Locate the cell with the specified text and output its [X, Y] center coordinate. 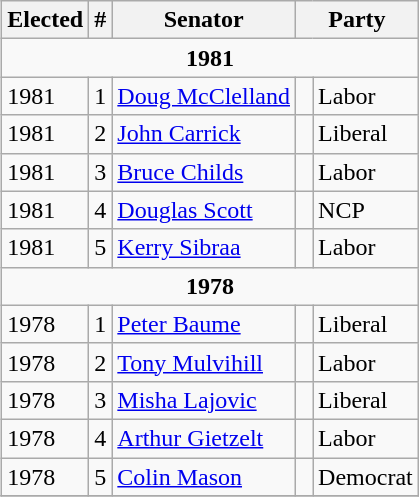
NCP [366, 210]
Kerry Sibraa [204, 248]
Doug McClelland [204, 96]
John Carrick [204, 134]
Senator [204, 20]
Elected [46, 20]
Douglas Scott [204, 210]
Bruce Childs [204, 172]
Arthur Gietzelt [204, 438]
Tony Mulvihill [204, 362]
Peter Baume [204, 324]
Democrat [366, 477]
Misha Lajovic [204, 400]
# [100, 20]
Colin Mason [204, 477]
Party [358, 20]
